Find where the given text appears and provide that cell's center as [x, y] coordinate. 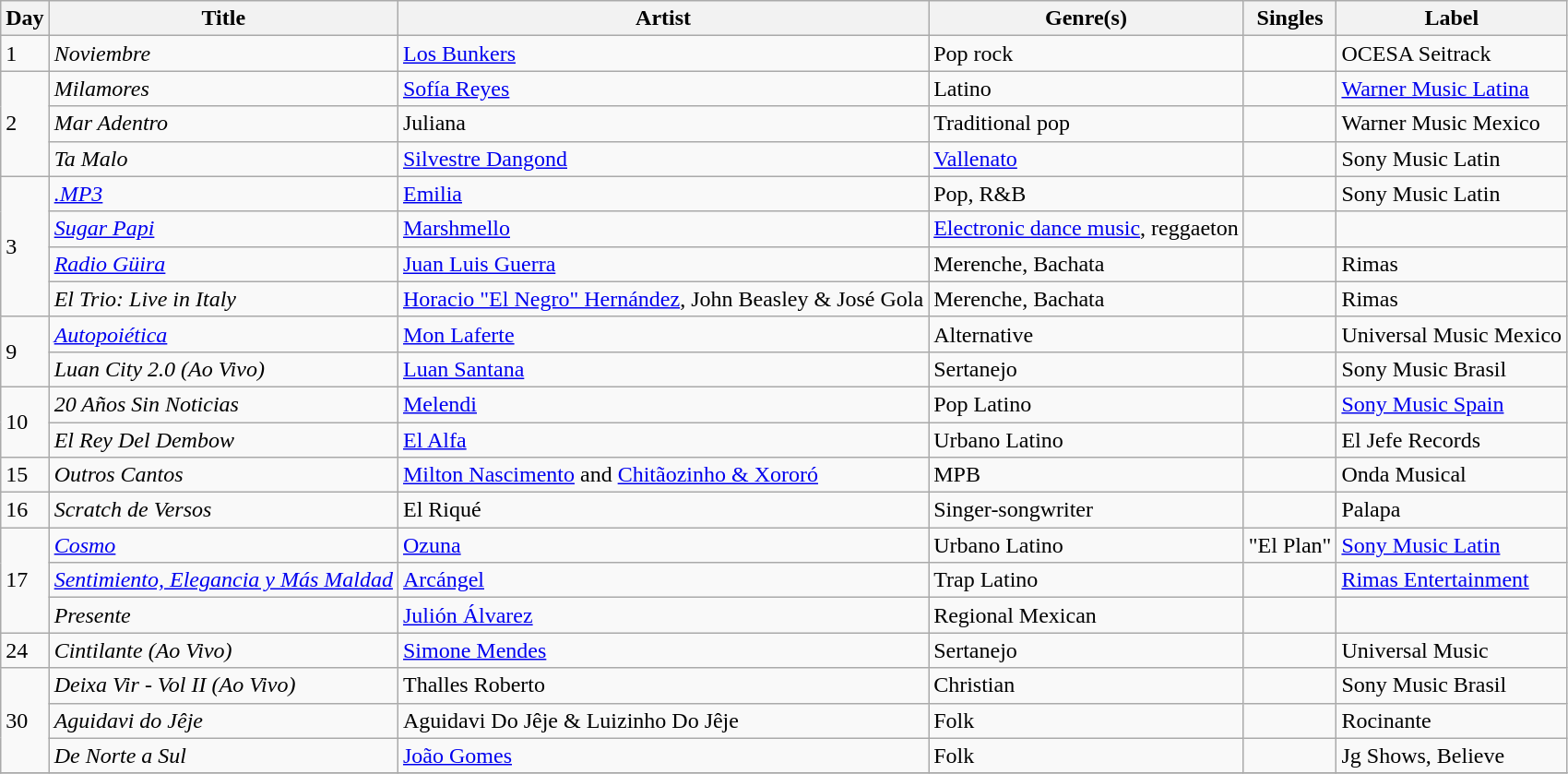
Artist [662, 18]
Milton Nascimento and Chitãozinho & Xororó [662, 475]
Day [25, 18]
24 [25, 650]
Milamores [223, 89]
Outros Cantos [223, 475]
Universal Music Mexico [1452, 334]
Horacio "El Negro" Hernández, John Beasley & José Gola [662, 299]
Arcángel [662, 580]
20 Años Sin Noticias [223, 404]
Singer-songwriter [1087, 510]
Cintilante (Ao Vivo) [223, 650]
Jg Shows, Believe [1452, 756]
Onda Musical [1452, 475]
Sugar Papi [223, 229]
Singles [1289, 18]
El Rey Del Dembow [223, 440]
Thalles Roberto [662, 685]
De Norte a Sul [223, 756]
Mar Adentro [223, 124]
Melendi [662, 404]
MPB [1087, 475]
El Jefe Records [1452, 440]
Regional Mexican [1087, 615]
Los Bunkers [662, 54]
Alternative [1087, 334]
2 [25, 124]
Presente [223, 615]
Simone Mendes [662, 650]
17 [25, 580]
Autopoiética [223, 334]
9 [25, 351]
Mon Laferte [662, 334]
Label [1452, 18]
El Alfa [662, 440]
El Riqué [662, 510]
Pop, R&B [1087, 194]
Ozuna [662, 545]
Pop rock [1087, 54]
Electronic dance music, reggaeton [1087, 229]
João Gomes [662, 756]
Deixa Vir - Vol II (Ao Vivo) [223, 685]
Silvestre Dangond [662, 159]
Luan Santana [662, 369]
Aguidavi Do Jêje & Luizinho Do Jêje [662, 720]
Sentimiento, Elegancia y Más Maldad [223, 580]
15 [25, 475]
Pop Latino [1087, 404]
Cosmo [223, 545]
Title [223, 18]
OCESA Seitrack [1452, 54]
Christian [1087, 685]
Warner Music Latina [1452, 89]
Ta Malo [223, 159]
El Trio: Live in Italy [223, 299]
1 [25, 54]
Warner Music Mexico [1452, 124]
Marshmello [662, 229]
.MP3 [223, 194]
3 [25, 246]
10 [25, 422]
Universal Music [1452, 650]
Scratch de Versos [223, 510]
Palapa [1452, 510]
Julión Álvarez [662, 615]
Radio Güira [223, 264]
Sony Music Spain [1452, 404]
Aguidavi do Jêje [223, 720]
Genre(s) [1087, 18]
Vallenato [1087, 159]
Juliana [662, 124]
30 [25, 720]
Luan City 2.0 (Ao Vivo) [223, 369]
Rocinante [1452, 720]
Sofía Reyes [662, 89]
Trap Latino [1087, 580]
Latino [1087, 89]
Traditional pop [1087, 124]
Juan Luis Guerra [662, 264]
Noviembre [223, 54]
16 [25, 510]
"El Plan" [1289, 545]
Emilia [662, 194]
Rimas Entertainment [1452, 580]
